Detect which cell encompasses the target text, then output its [x, y] center coordinate. 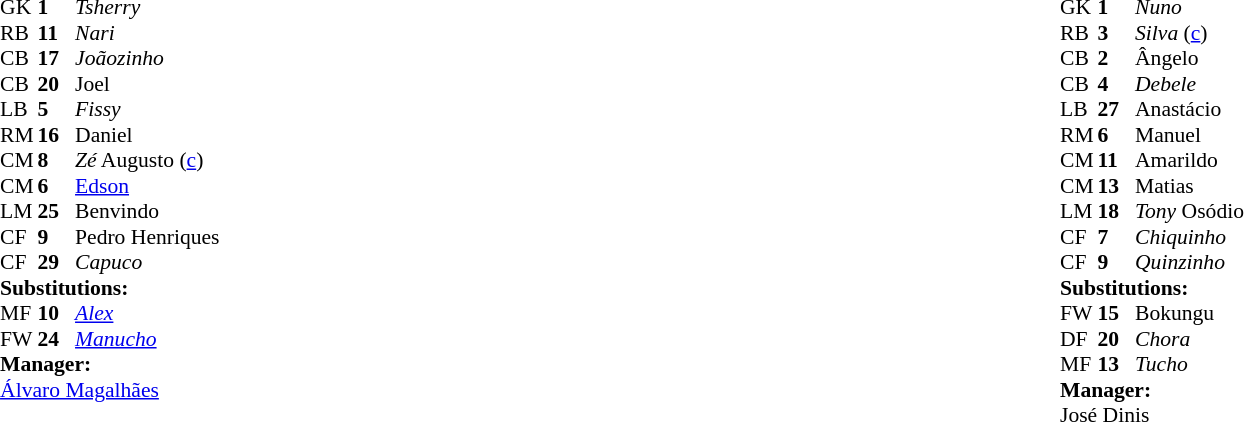
Zé Augusto (c) [147, 161]
5 [57, 109]
Álvaro Magalhães [110, 390]
Alex [147, 313]
Debele [1190, 84]
Tucho [1190, 365]
Joel [147, 84]
Ângelo [1190, 59]
27 [1117, 109]
8 [57, 161]
Amarildo [1190, 161]
2 [1117, 59]
Quinzinho [1190, 263]
DF [1079, 339]
4 [1117, 84]
7 [1117, 237]
29 [57, 263]
Joãozinho [147, 59]
17 [57, 59]
3 [1117, 33]
25 [57, 211]
Anastácio [1190, 109]
Tony Osódio [1190, 211]
Benvindo [147, 211]
15 [1117, 313]
10 [57, 313]
24 [57, 339]
Daniel [147, 135]
Nari [147, 33]
Chiquinho [1190, 237]
Chora [1190, 339]
Manuel [1190, 135]
Fissy [147, 109]
Pedro Henriques [147, 237]
Bokungu [1190, 313]
18 [1117, 211]
Silva (c) [1190, 33]
Edson [147, 186]
Matias [1190, 186]
Capuco [147, 263]
16 [57, 135]
Manucho [147, 339]
